Return [X, Y] of the center of cell containing provided text 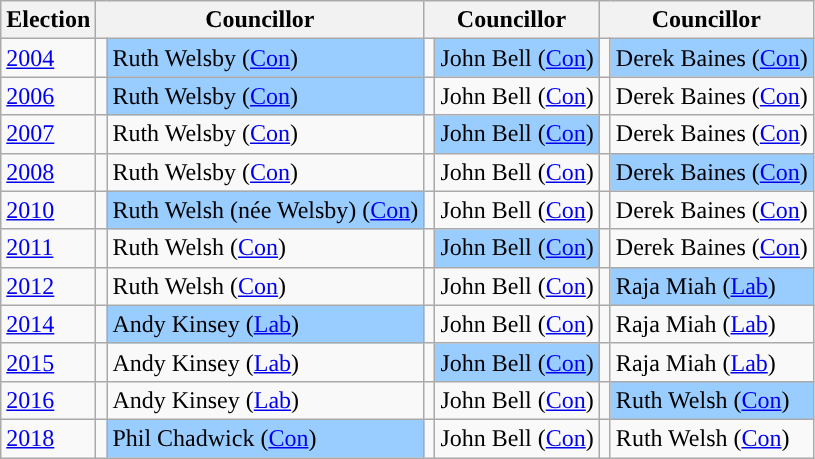
2011 [48, 248]
2007 [48, 134]
2006 [48, 96]
2015 [48, 362]
2004 [48, 58]
2012 [48, 286]
2018 [48, 438]
2008 [48, 172]
Phil Chadwick (Con) [266, 438]
2014 [48, 324]
Election [48, 20]
2016 [48, 400]
Ruth Welsh (née Welsby) (Con) [266, 210]
2010 [48, 210]
